Extract the (x, y) coordinate from the center of the cell holding the provided text.  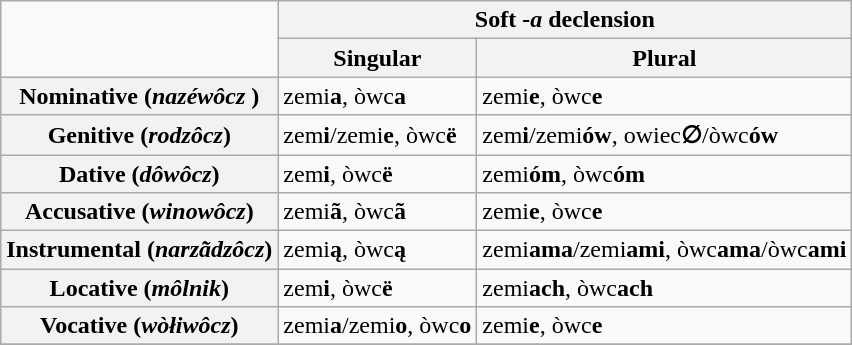
Vocative (wòłiwôcz) (140, 326)
Genitive (rodzôcz) (140, 135)
zemiã, òwcã (378, 212)
zemią, òwcą (378, 250)
zemiama/zemiami, òwcama/òwcami (664, 250)
Nominative (nazéwôcz ) (140, 96)
Instrumental (narzãdzôcz) (140, 250)
zemi/zemie, òwcë (378, 135)
Dative (dôwôcz) (140, 173)
Accusative (winowôcz) (140, 212)
Plural (664, 58)
zemia, òwca (378, 96)
Locative (môlnik) (140, 288)
zemia/zemio, òwco (378, 326)
zemiach, òwcach (664, 288)
zemi/zemiów, owiec∅/òwców (664, 135)
Singular (378, 58)
Soft -a declension (565, 20)
zemióm, òwcóm (664, 173)
